Find where the given text appears and provide that cell's center as [x, y] coordinate. 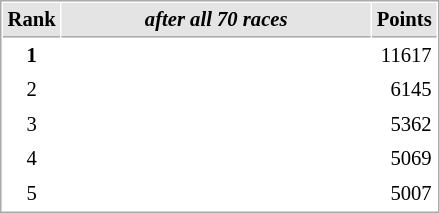
5362 [404, 124]
11617 [404, 56]
4 [32, 158]
5007 [404, 194]
5069 [404, 158]
6145 [404, 90]
1 [32, 56]
3 [32, 124]
5 [32, 194]
Rank [32, 20]
Points [404, 20]
2 [32, 90]
after all 70 races [216, 20]
